Find where the given text appears and provide that cell's center as [X, Y] coordinate. 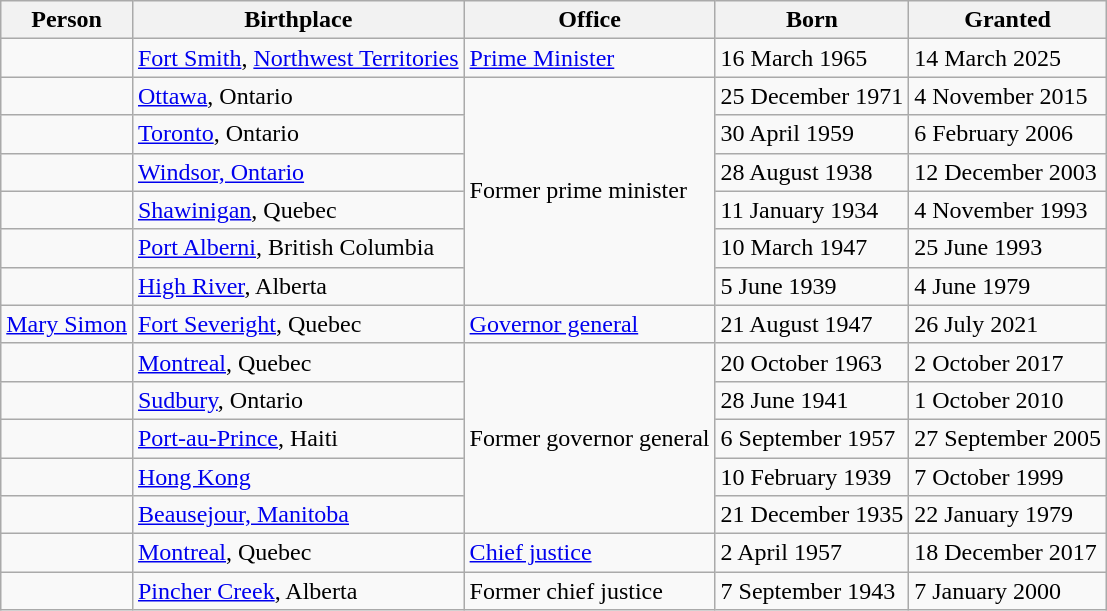
10 March 1947 [812, 248]
Windsor, Ontario [298, 172]
Born [812, 20]
Mary Simon [67, 324]
11 January 1934 [812, 210]
18 December 2017 [1008, 553]
Shawinigan, Quebec [298, 210]
20 October 1963 [812, 362]
High River, Alberta [298, 286]
Former chief justice [590, 591]
Granted [1008, 20]
7 October 1999 [1008, 477]
14 March 2025 [1008, 58]
Governor general [590, 324]
Chief justice [590, 553]
Port-au-Prince, Haiti [298, 438]
4 November 2015 [1008, 96]
10 February 1939 [812, 477]
Port Alberni, British Columbia [298, 248]
Hong Kong [298, 477]
Office [590, 20]
4 November 1993 [1008, 210]
Former governor general [590, 438]
28 June 1941 [812, 400]
Pincher Creek, Alberta [298, 591]
30 April 1959 [812, 134]
6 February 2006 [1008, 134]
7 September 1943 [812, 591]
26 July 2021 [1008, 324]
Fort Smith, Northwest Territories [298, 58]
Beausejour, Manitoba [298, 515]
21 August 1947 [812, 324]
Sudbury, Ontario [298, 400]
27 September 2005 [1008, 438]
Prime Minister [590, 58]
25 June 1993 [1008, 248]
Fort Severight, Quebec [298, 324]
16 March 1965 [812, 58]
5 June 1939 [812, 286]
4 June 1979 [1008, 286]
Ottawa, Ontario [298, 96]
28 August 1938 [812, 172]
2 April 1957 [812, 553]
22 January 1979 [1008, 515]
Birthplace [298, 20]
Toronto, Ontario [298, 134]
6 September 1957 [812, 438]
Former prime minister [590, 191]
12 December 2003 [1008, 172]
Person [67, 20]
25 December 1971 [812, 96]
1 October 2010 [1008, 400]
21 December 1935 [812, 515]
7 January 2000 [1008, 591]
2 October 2017 [1008, 362]
